Pinpoint the cell where the given text exists, returning its [x, y] midpoint coordinate. 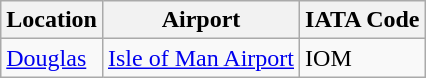
IOM [363, 58]
IATA Code [363, 20]
Location [52, 20]
Douglas [52, 58]
Isle of Man Airport [200, 58]
Airport [200, 20]
